Find where the given text appears and provide that cell's center as (x, y) coordinate. 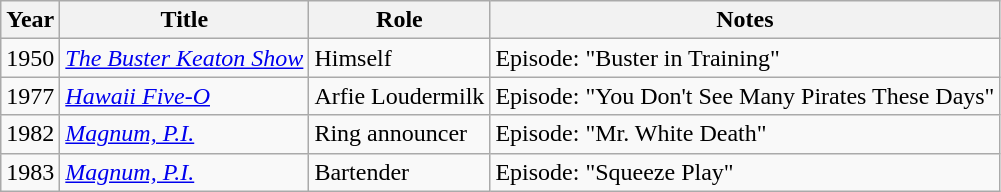
Year (30, 20)
Episode: "Mr. White Death" (745, 134)
Title (184, 20)
Notes (745, 20)
The Buster Keaton Show (184, 58)
Episode: "Buster in Training" (745, 58)
1982 (30, 134)
Himself (400, 58)
Role (400, 20)
Episode: "You Don't See Many Pirates These Days" (745, 96)
Episode: "Squeeze Play" (745, 172)
1983 (30, 172)
1977 (30, 96)
Arfie Loudermilk (400, 96)
1950 (30, 58)
Bartender (400, 172)
Hawaii Five-O (184, 96)
Ring announcer (400, 134)
